For the text-containing cell, return its midpoint in [x, y] coordinate format. 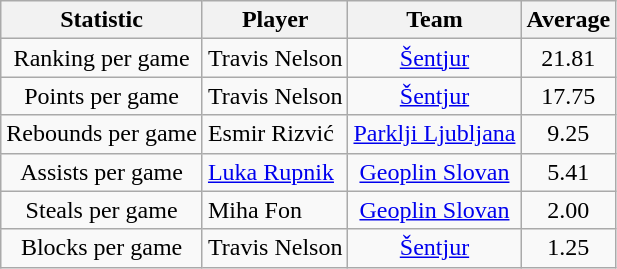
Esmir Rizvić [275, 134]
Parklji Ljubljana [434, 134]
Luka Rupnik [275, 172]
1.25 [568, 248]
Average [568, 20]
Miha Fon [275, 210]
Steals per game [102, 210]
Blocks per game [102, 248]
17.75 [568, 96]
2.00 [568, 210]
Statistic [102, 20]
Points per game [102, 96]
Rebounds per game [102, 134]
Team [434, 20]
9.25 [568, 134]
Assists per game [102, 172]
Player [275, 20]
21.81 [568, 58]
5.41 [568, 172]
Ranking per game [102, 58]
